Search for the cell housing the specified text and yield its [X, Y] center coordinate. 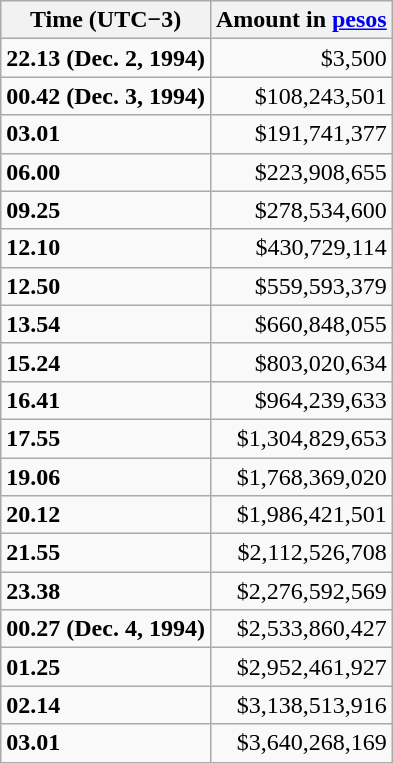
$803,020,634 [301, 362]
21.55 [106, 553]
$2,952,461,927 [301, 667]
00.27 (Dec. 4, 1994) [106, 629]
$3,500 [301, 58]
02.14 [106, 705]
12.10 [106, 248]
$108,243,501 [301, 96]
$1,304,829,653 [301, 438]
Amount in pesos [301, 20]
16.41 [106, 400]
$559,593,379 [301, 286]
17.55 [106, 438]
12.50 [106, 286]
06.00 [106, 172]
$660,848,055 [301, 324]
$430,729,114 [301, 248]
$223,908,655 [301, 172]
$1,768,369,020 [301, 477]
09.25 [106, 210]
13.54 [106, 324]
$1,986,421,501 [301, 515]
$964,239,633 [301, 400]
$191,741,377 [301, 134]
15.24 [106, 362]
01.25 [106, 667]
22.13 (Dec. 2, 1994) [106, 58]
00.42 (Dec. 3, 1994) [106, 96]
$3,640,268,169 [301, 743]
$278,534,600 [301, 210]
$2,276,592,569 [301, 591]
Time (UTC−3) [106, 20]
$3,138,513,916 [301, 705]
$2,112,526,708 [301, 553]
20.12 [106, 515]
$2,533,860,427 [301, 629]
19.06 [106, 477]
23.38 [106, 591]
